From the cell containing the given text, extract its center point as (x, y) coordinate. 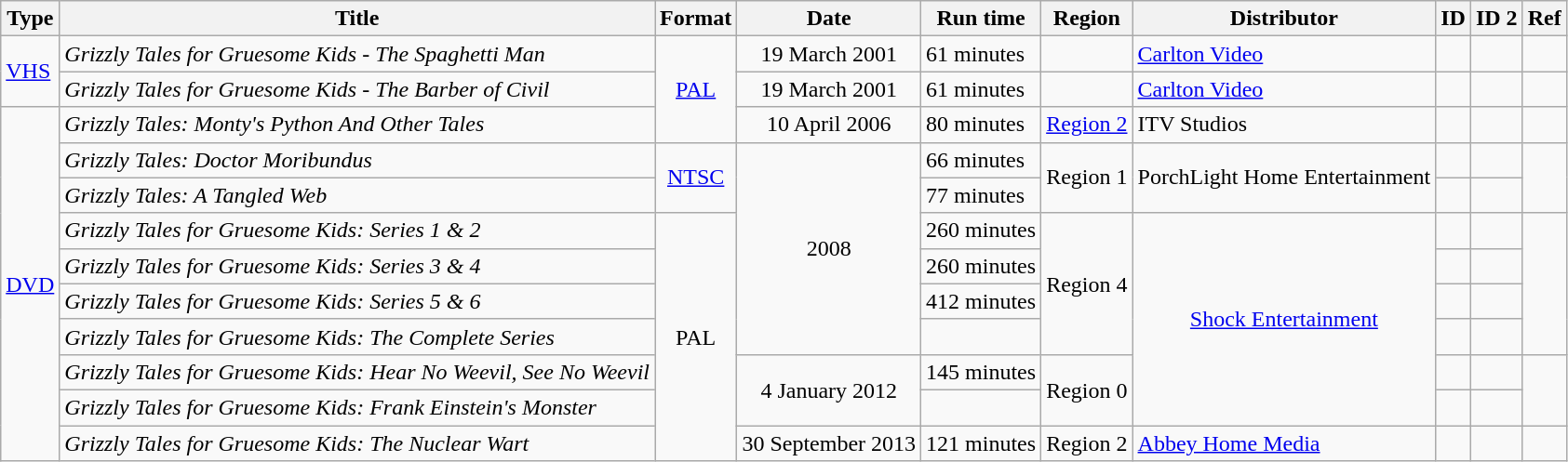
ITV Studios (1284, 125)
Grizzly Tales for Gruesome Kids: Frank Einstein's Monster (357, 407)
Region 4 (1087, 284)
Region 0 (1087, 389)
Grizzly Tales: Monty's Python And Other Tales (357, 125)
DVD (30, 284)
Region (1087, 19)
Grizzly Tales for Gruesome Kids: Series 5 & 6 (357, 301)
30 September 2013 (829, 443)
Grizzly Tales for Gruesome Kids: Series 1 & 2 (357, 231)
Grizzly Tales for Gruesome Kids: The Nuclear Wart (357, 443)
Grizzly Tales for Gruesome Kids: Hear No Weevil, See No Weevil (357, 372)
Grizzly Tales for Gruesome Kids: The Complete Series (357, 337)
ID 2 (1496, 19)
145 minutes (981, 372)
Date (829, 19)
Grizzly Tales for Gruesome Kids - The Barber of Civil (357, 89)
Region 1 (1087, 178)
Shock Entertainment (1284, 319)
Distributor (1284, 19)
412 minutes (981, 301)
Type (30, 19)
80 minutes (981, 125)
Run time (981, 19)
NTSC (696, 178)
Grizzly Tales for Gruesome Kids - The Spaghetti Man (357, 54)
Title (357, 19)
77 minutes (981, 195)
Abbey Home Media (1284, 443)
Ref (1545, 19)
121 minutes (981, 443)
Format (696, 19)
PorchLight Home Entertainment (1284, 178)
10 April 2006 (829, 125)
66 minutes (981, 160)
ID (1454, 19)
Grizzly Tales: Doctor Moribundus (357, 160)
4 January 2012 (829, 389)
Grizzly Tales: A Tangled Web (357, 195)
2008 (829, 248)
Grizzly Tales for Gruesome Kids: Series 3 & 4 (357, 266)
VHS (30, 72)
